Return (X, Y) of the center of cell containing provided text 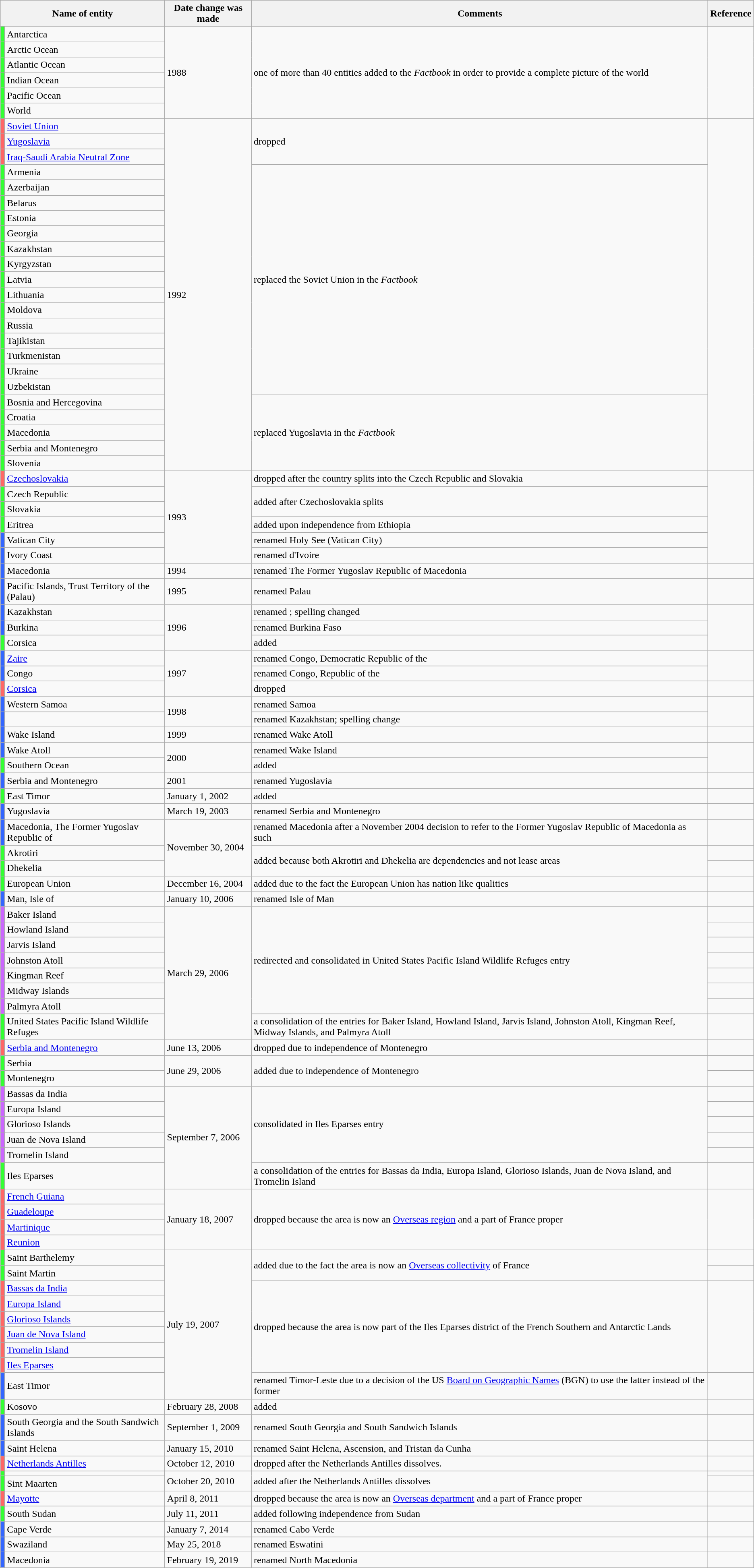
Palmyra Atoll (85, 1006)
1997 (208, 673)
January 15, 2010 (208, 1448)
added upon independence from Ethiopia (480, 525)
World (85, 111)
Comments (480, 14)
Turkmenistan (85, 356)
Wake Island (85, 735)
Atlantic Ocean (85, 65)
Tajikistan (85, 341)
renamed Holy See (Vatican City) (480, 540)
Saint Helena (85, 1448)
Slovakia (85, 509)
Zaire (85, 658)
Midway Islands (85, 991)
consolidated in Iles Eparses entry (480, 1124)
Kingman Reef (85, 976)
Man, Isle of (85, 899)
September 1, 2009 (208, 1427)
renamed Congo, Democratic Republic of the (480, 658)
renamed Congo, Republic of the (480, 673)
renamed Serbia and Montenegro (480, 811)
March 29, 2006 (208, 973)
redirected and consolidated in United States Pacific Island Wildlife Refuges entry (480, 960)
added because both Akrotiri and Dhekelia are dependencies and not lease areas (480, 861)
renamed Wake Island (480, 750)
renamed The Former Yugoslav Republic of Macedonia (480, 571)
Date change was made (208, 14)
replaced Yugoslavia in the Factbook (480, 432)
dropped after the country splits into the Czech Republic and Slovakia (480, 479)
Moldova (85, 310)
Jarvis Island (85, 945)
renamed Samoa (480, 704)
Congo (85, 673)
a consolidation of the entries for Baker Island, Howland Island, Jarvis Island, Johnston Atoll, Kingman Reef, Midway Islands, and Palmyra Atoll (480, 1027)
June 29, 2006 (208, 1071)
Reference (731, 14)
Arctic Ocean (85, 50)
renamed North Macedonia (480, 1560)
dropped after the Netherlands Antilles dissolves. (480, 1463)
renamed Saint Helena, Ascension, and Tristan da Cunha (480, 1448)
Swaziland (85, 1545)
Reunion (85, 1243)
Howland Island (85, 929)
dropped due to independence of Montenegro (480, 1048)
2000 (208, 758)
1996 (208, 627)
June 13, 2006 (208, 1048)
Guadeloupe (85, 1212)
Pacific Ocean (85, 95)
Netherlands Antilles (85, 1463)
renamed Cabo Verde (480, 1529)
May 25, 2018 (208, 1545)
South Georgia and the South Sandwich Islands (85, 1427)
1993 (208, 517)
renamed Eswatini (480, 1545)
Estonia (85, 218)
July 19, 2007 (208, 1325)
Latvia (85, 279)
South Sudan (85, 1514)
Croatia (85, 417)
Czechoslovakia (85, 479)
French Guiana (85, 1196)
January 10, 2006 (208, 899)
one of more than 40 entities added to the Factbook in order to provide a complete picture of the world (480, 72)
Name of entity (83, 14)
Western Samoa (85, 704)
March 19, 2003 (208, 811)
renamed South Georgia and South Sandwich Islands (480, 1427)
1995 (208, 591)
December 16, 2004 (208, 883)
February 28, 2008 (208, 1407)
Azerbaijan (85, 187)
Ivory Coast (85, 555)
renamed Burkina Faso (480, 627)
Sint Maarten (85, 1483)
1994 (208, 571)
renamed ; spelling changed (480, 612)
renamed Yugoslavia (480, 781)
renamed Macedonia after a November 2004 decision to refer to the Former Yugoslav Republic of Macedonia as such (480, 832)
Indian Ocean (85, 80)
added after Czechoslovakia splits (480, 502)
Saint Barthelemy (85, 1258)
January 7, 2014 (208, 1529)
Uzbekistan (85, 387)
Pacific Islands, Trust Territory of the (Palau) (85, 591)
dropped because the area is now part of the Iles Eparses district of the French Southern and Antarctic Lands (480, 1327)
added due to the fact the European Union has nation like qualities (480, 883)
added due to independence of Montenegro (480, 1071)
2001 (208, 781)
Lithuania (85, 295)
dropped because the area is now an Overseas region and a part of France proper (480, 1219)
Montenegro (85, 1078)
January 1, 2002 (208, 796)
Serbia (85, 1063)
Johnston Atoll (85, 960)
Baker Island (85, 914)
Antarctica (85, 34)
July 11, 2011 (208, 1514)
Dhekelia (85, 868)
renamed Wake Atoll (480, 735)
January 18, 2007 (208, 1219)
added after the Netherlands Antilles dissolves (480, 1481)
Bosnia and Hercegovina (85, 402)
October 12, 2010 (208, 1463)
Russia (85, 325)
Mayotte (85, 1499)
renamed Kazakhstan; spelling change (480, 720)
1992 (208, 295)
Cape Verde (85, 1529)
1988 (208, 72)
renamed d'Ivoire (480, 555)
Belarus (85, 203)
Akrotiri (85, 853)
renamed Timor-Leste due to a decision of the US Board on Geographic Names (BGN) to use the latter instead of the former (480, 1386)
Wake Atoll (85, 750)
September 7, 2006 (208, 1137)
Vatican City (85, 540)
dropped because the area is now an Overseas department and a part of France proper (480, 1499)
Southern Ocean (85, 765)
Soviet Union (85, 126)
November 30, 2004 (208, 847)
Macedonia, The Former Yugoslav Republic of (85, 832)
renamed Palau (480, 591)
Kosovo (85, 1407)
October 20, 2010 (208, 1481)
Eritrea (85, 525)
added due to the fact the area is now an Overseas collectivity of France (480, 1266)
Georgia (85, 234)
Kyrgyzstan (85, 264)
1999 (208, 735)
Saint Martin (85, 1273)
Iraq-Saudi Arabia Neutral Zone (85, 157)
1998 (208, 712)
renamed Isle of Man (480, 899)
added following independence from Sudan (480, 1514)
Ukraine (85, 371)
February 19, 2019 (208, 1560)
Slovenia (85, 463)
replaced the Soviet Union in the Factbook (480, 279)
Czech Republic (85, 494)
Burkina (85, 627)
Armenia (85, 172)
a consolidation of the entries for Bassas da India, Europa Island, Glorioso Islands, Juan de Nova Island, and Tromelin Island (480, 1176)
United States Pacific Island Wildlife Refuges (85, 1027)
Martinique (85, 1227)
European Union (85, 883)
April 8, 2011 (208, 1499)
